Detect which cell encompasses the target text, then output its (X, Y) center coordinate. 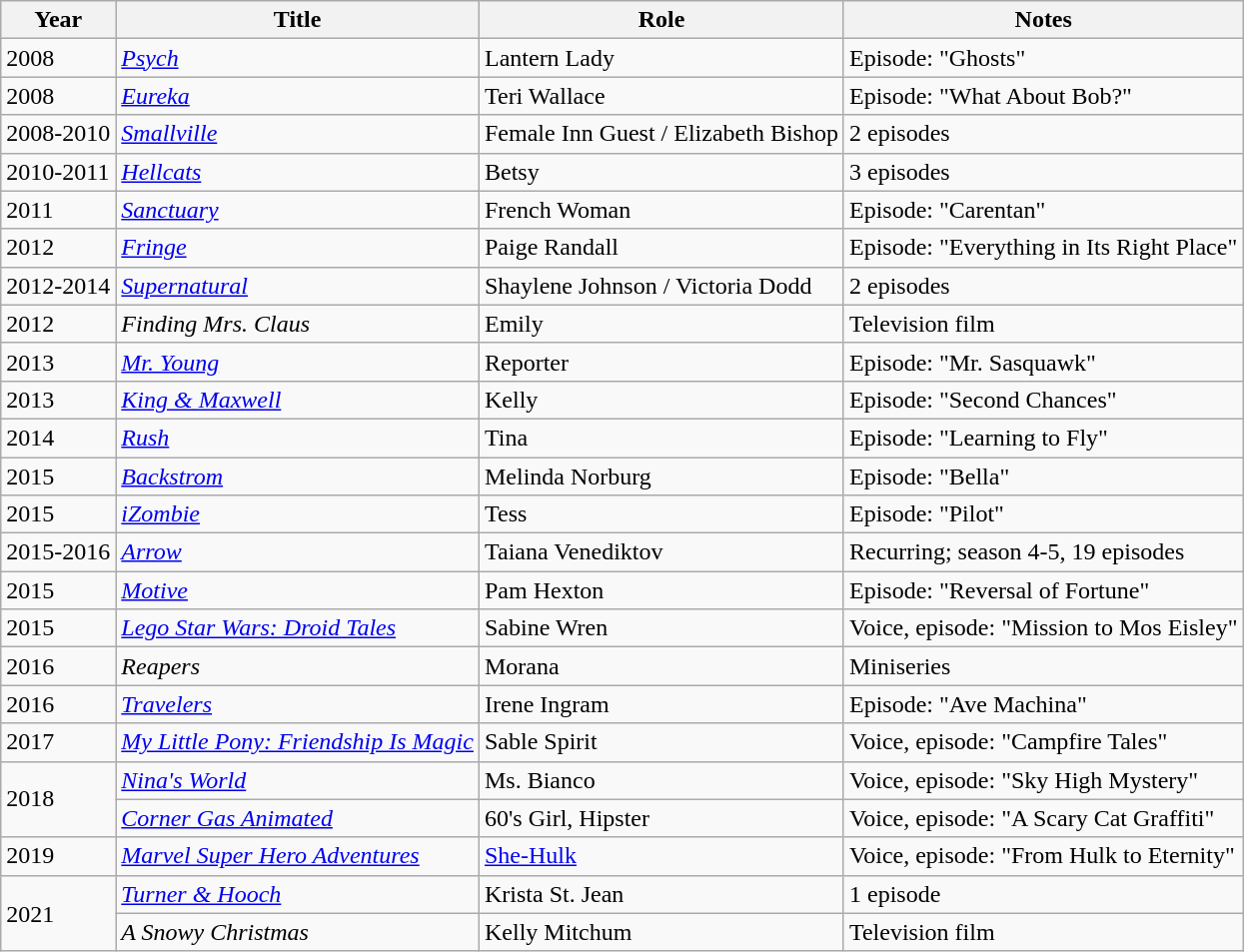
Arrow (298, 552)
2010-2011 (58, 172)
Voice, episode: "Mission to Mos Eisley" (1043, 628)
Ms. Bianco (661, 780)
A Snowy Christmas (298, 932)
Sable Spirit (661, 742)
Female Inn Guest / Elizabeth Bishop (661, 134)
1 episode (1043, 894)
Episode: "Reversal of Fortune" (1043, 590)
Krista St. Jean (661, 894)
Emily (661, 324)
Year (58, 20)
Episode: "What About Bob?" (1043, 96)
2017 (58, 742)
Shaylene Johnson / Victoria Dodd (661, 286)
Episode: "Ave Machina" (1043, 704)
Backstrom (298, 476)
2019 (58, 856)
Kelly Mitchum (661, 932)
Lantern Lady (661, 58)
Tina (661, 438)
King & Maxwell (298, 400)
Motive (298, 590)
Mr. Young (298, 362)
Voice, episode: "From Hulk to Eternity" (1043, 856)
Episode: "Carentan" (1043, 210)
Corner Gas Animated (298, 818)
Sabine Wren (661, 628)
Morana (661, 666)
Episode: "Mr. Sasquawk" (1043, 362)
Teri Wallace (661, 96)
Voice, episode: "A Scary Cat Graffiti" (1043, 818)
Lego Star Wars: Droid Tales (298, 628)
Sanctuary (298, 210)
Episode: "Pilot" (1043, 514)
Fringe (298, 248)
Eureka (298, 96)
2021 (58, 913)
Voice, episode: "Sky High Mystery" (1043, 780)
Kelly (661, 400)
Travelers (298, 704)
Supernatural (298, 286)
Melinda Norburg (661, 476)
She-Hulk (661, 856)
iZombie (298, 514)
Recurring; season 4-5, 19 episodes (1043, 552)
Taiana Venediktov (661, 552)
Pam Hexton (661, 590)
Betsy (661, 172)
Notes (1043, 20)
3 episodes (1043, 172)
Episode: "Learning to Fly" (1043, 438)
2018 (58, 799)
Smallville (298, 134)
Tess (661, 514)
2014 (58, 438)
2011 (58, 210)
Paige Randall (661, 248)
Reporter (661, 362)
Episode: "Everything in Its Right Place" (1043, 248)
Psych (298, 58)
French Woman (661, 210)
2008-2010 (58, 134)
Episode: "Ghosts" (1043, 58)
Episode: "Second Chances" (1043, 400)
Hellcats (298, 172)
Finding Mrs. Claus (298, 324)
Reapers (298, 666)
60's Girl, Hipster (661, 818)
Episode: "Bella" (1043, 476)
Voice, episode: "Campfire Tales" (1043, 742)
2015-2016 (58, 552)
My Little Pony: Friendship Is Magic (298, 742)
Marvel Super Hero Adventures (298, 856)
Role (661, 20)
2012-2014 (58, 286)
Irene Ingram (661, 704)
Nina's World (298, 780)
Miniseries (1043, 666)
Rush (298, 438)
Turner & Hooch (298, 894)
Title (298, 20)
